Scan for the cell matching the given text and deliver its (x, y) coordinate at center. 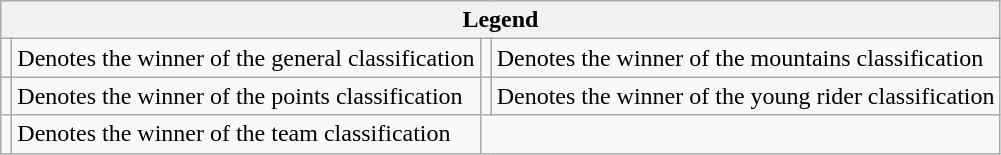
Denotes the winner of the points classification (246, 96)
Denotes the winner of the mountains classification (746, 58)
Legend (500, 20)
Denotes the winner of the team classification (246, 134)
Denotes the winner of the young rider classification (746, 96)
Denotes the winner of the general classification (246, 58)
